For the text-containing cell, return its midpoint in (x, y) coordinate format. 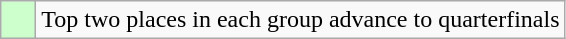
Top two places in each group advance to quarterfinals (300, 20)
